For the text-containing cell, return its midpoint in (X, Y) coordinate format. 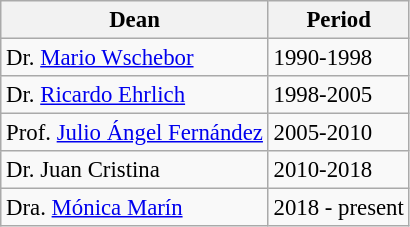
Prof. Julio Ángel Fernández (134, 133)
Dr. Ricardo Ehrlich (134, 95)
Dra. Mónica Marín (134, 208)
2010-2018 (338, 170)
1990-1998 (338, 58)
2005-2010 (338, 133)
1998-2005 (338, 95)
Period (338, 20)
Dean (134, 20)
Dr. Mario Wschebor (134, 58)
2018 - present (338, 208)
Dr. Juan Cristina (134, 170)
